Return (X, Y) of the center of cell containing provided text 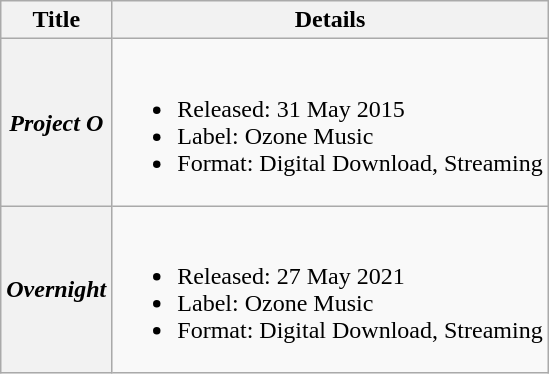
Overnight (56, 290)
Project O (56, 122)
Details (330, 20)
Title (56, 20)
Released: 31 May 2015Label: Ozone MusicFormat: Digital Download, Streaming (330, 122)
Released: 27 May 2021Label: Ozone MusicFormat: Digital Download, Streaming (330, 290)
